Return (X, Y) of the center of cell containing provided text 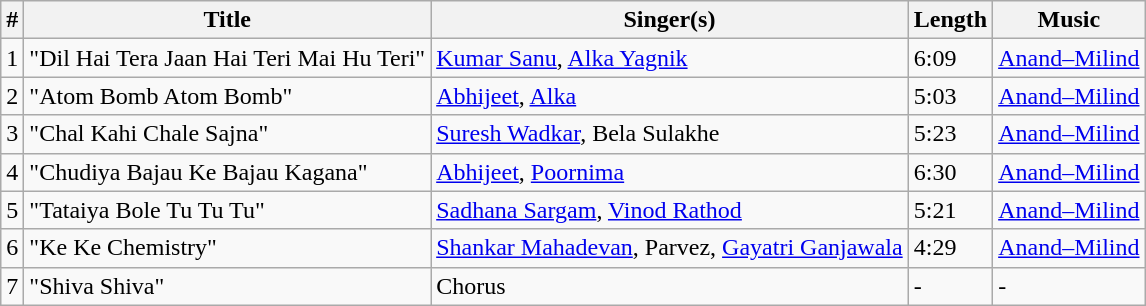
3 (12, 134)
7 (12, 286)
Abhijeet, Alka (670, 96)
Length (950, 20)
5:23 (950, 134)
2 (12, 96)
6 (12, 248)
"Tataiya Bole Tu Tu Tu" (228, 210)
Chorus (670, 286)
"Shiva Shiva" (228, 286)
Kumar Sanu, Alka Yagnik (670, 58)
Suresh Wadkar, Bela Sulakhe (670, 134)
4 (12, 172)
"Atom Bomb Atom Bomb" (228, 96)
"Dil Hai Tera Jaan Hai Teri Mai Hu Teri" (228, 58)
# (12, 20)
Abhijeet, Poornima (670, 172)
5:03 (950, 96)
"Chudiya Bajau Ke Bajau Kagana" (228, 172)
Shankar Mahadevan, Parvez, Gayatri Ganjawala (670, 248)
5 (12, 210)
4:29 (950, 248)
Title (228, 20)
Singer(s) (670, 20)
1 (12, 58)
6:30 (950, 172)
Music (1069, 20)
Sadhana Sargam, Vinod Rathod (670, 210)
"Ke Ke Chemistry" (228, 248)
6:09 (950, 58)
"Chal Kahi Chale Sajna" (228, 134)
5:21 (950, 210)
